Output the (X, Y) coordinate of the center of the cell containing the given text.  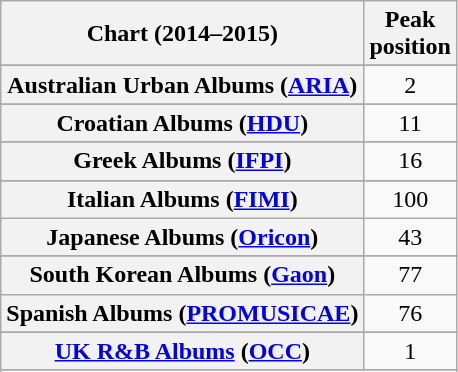
Japanese Albums (Oricon) (182, 237)
Australian Urban Albums (ARIA) (182, 85)
Spanish Albums (PROMUSICAE) (182, 313)
100 (410, 199)
UK R&B Albums (OCC) (182, 351)
76 (410, 313)
South Korean Albums (Gaon) (182, 275)
16 (410, 161)
Peakposition (410, 34)
Italian Albums (FIMI) (182, 199)
Chart (2014–2015) (182, 34)
77 (410, 275)
Greek Albums (IFPI) (182, 161)
43 (410, 237)
Croatian Albums (HDU) (182, 123)
1 (410, 351)
11 (410, 123)
2 (410, 85)
